Locate the cell with the specified text and output its [X, Y] center coordinate. 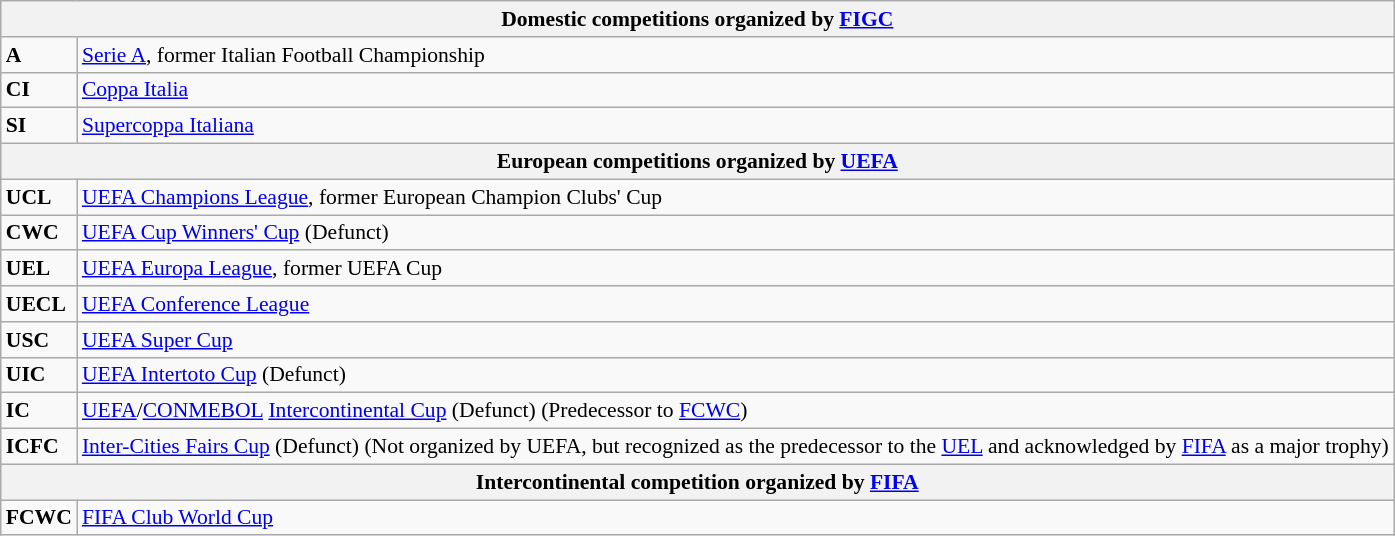
IC [39, 411]
Inter-Cities Fairs Cup (Defunct) (Not organized by UEFA, but recognized as the predecessor to the UEL and acknowledged by FIFA as a major trophy) [736, 447]
UEFA Cup Winners' Cup (Defunct) [736, 233]
UECL [39, 304]
UCL [39, 197]
UEFA Europa League, former UEFA Cup [736, 269]
CWC [39, 233]
A [39, 55]
FCWC [39, 518]
UEFA Super Cup [736, 340]
SI [39, 126]
Serie A, former Italian Football Championship [736, 55]
FIFA Club World Cup [736, 518]
European competitions organized by UEFA [698, 162]
Coppa Italia [736, 90]
UIC [39, 375]
Supercoppa Italiana [736, 126]
ICFC [39, 447]
USC [39, 340]
UEL [39, 269]
UEFA/CONMEBOL Intercontinental Cup (Defunct) (Predecessor to FCWC) [736, 411]
UEFA Conference League [736, 304]
CI [39, 90]
UEFA Intertoto Cup (Defunct) [736, 375]
Domestic competitions organized by FIGC [698, 19]
UEFA Champions League, former European Champion Clubs' Cup [736, 197]
Intercontinental competition organized by FIFA [698, 482]
